Locate the cell with the specified text and output its [X, Y] center coordinate. 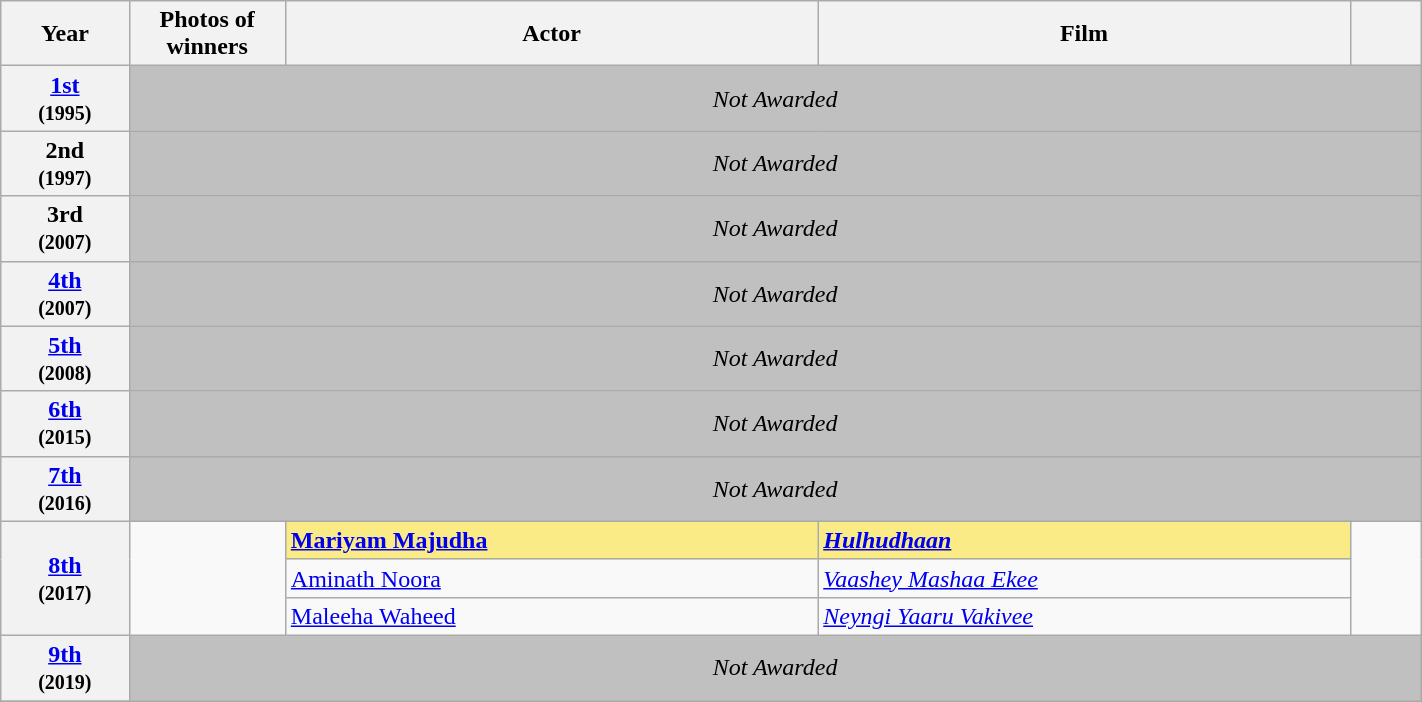
Hulhudhaan [1084, 540]
8th(2017) [65, 578]
Year [65, 34]
1st(1995) [65, 98]
Neyngi Yaaru Vakivee [1084, 616]
5th(2008) [65, 358]
Vaashey Mashaa Ekee [1084, 578]
Maleeha Waheed [551, 616]
4th(2007) [65, 294]
Aminath Noora [551, 578]
Actor [551, 34]
Film [1084, 34]
Photos of winners [207, 34]
Mariyam Majudha [551, 540]
3rd(2007) [65, 228]
6th(2015) [65, 424]
9th(2019) [65, 668]
7th(2016) [65, 488]
2nd(1997) [65, 164]
